Search for the cell housing the specified text and yield its (x, y) center coordinate. 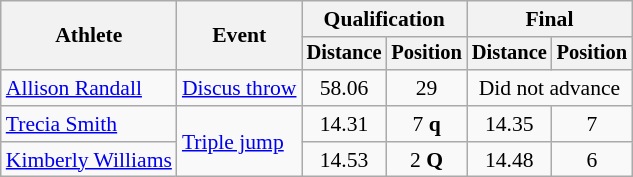
7 (592, 124)
58.06 (344, 88)
Did not advance (550, 88)
Event (240, 36)
Athlete (89, 36)
Allison Randall (89, 88)
7 q (426, 124)
29 (426, 88)
Discus throw (240, 88)
14.35 (510, 124)
Triple jump (240, 142)
Qualification (384, 19)
Trecia Smith (89, 124)
Final (550, 19)
14.31 (344, 124)
